Pinpoint the cell where the given text exists, returning its (x, y) midpoint coordinate. 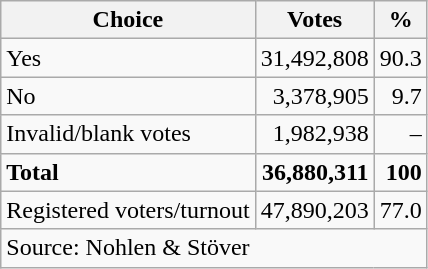
31,492,808 (314, 58)
– (400, 134)
9.7 (400, 96)
36,880,311 (314, 172)
100 (400, 172)
77.0 (400, 210)
Invalid/blank votes (128, 134)
% (400, 20)
3,378,905 (314, 96)
No (128, 96)
Source: Nohlen & Stöver (214, 248)
1,982,938 (314, 134)
Registered voters/turnout (128, 210)
Choice (128, 20)
47,890,203 (314, 210)
Total (128, 172)
Votes (314, 20)
90.3 (400, 58)
Yes (128, 58)
